Return the [x, y] coordinate for the center point of the cell that contains the specified text.  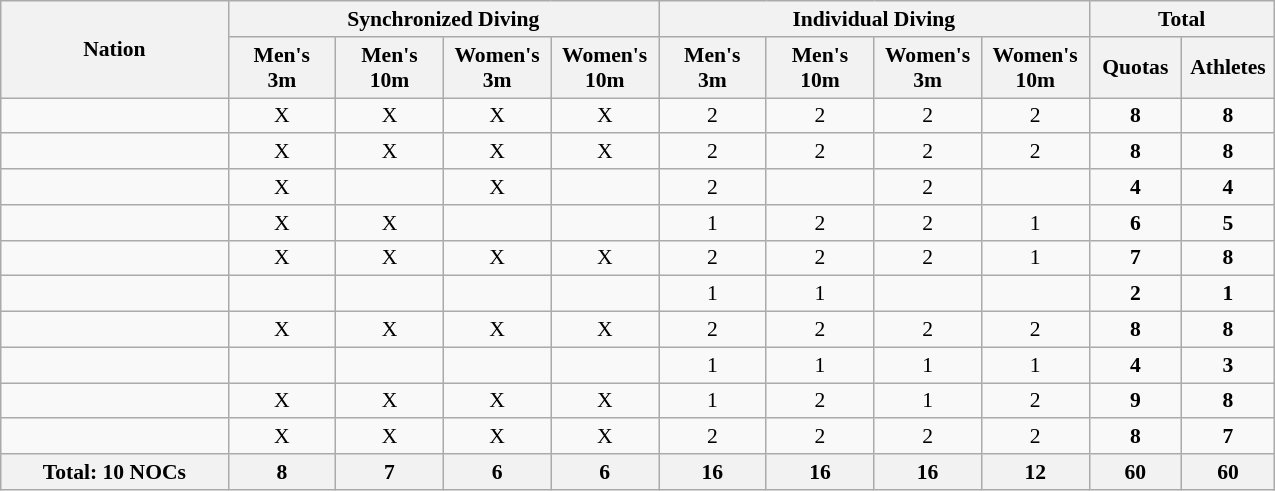
12 [1035, 472]
Quotas [1136, 68]
Total [1182, 19]
9 [1136, 401]
5 [1228, 223]
Athletes [1228, 68]
Nation [114, 50]
Individual Diving [873, 19]
3 [1228, 365]
Synchronized Diving [443, 19]
Total: 10 NOCs [114, 472]
